Locate the cell with the specified text and output its [x, y] center coordinate. 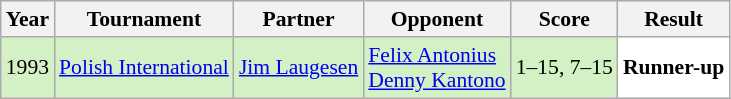
Opponent [436, 19]
Partner [298, 19]
Felix Antonius Denny Kantono [436, 68]
Jim Laugesen [298, 68]
Tournament [144, 19]
Runner-up [674, 68]
Score [564, 19]
1–15, 7–15 [564, 68]
1993 [28, 68]
Result [674, 19]
Year [28, 19]
Polish International [144, 68]
